From the cell containing the given text, extract its center point as [x, y] coordinate. 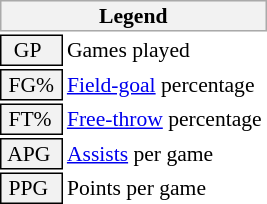
GP [31, 50]
Assists per game [166, 154]
Games played [166, 50]
FG% [31, 85]
FT% [31, 120]
Legend [134, 16]
PPG [31, 188]
Free-throw percentage [166, 120]
Field-goal percentage [166, 85]
Points per game [166, 188]
APG [31, 154]
